Pinpoint the cell where the given text exists, returning its (X, Y) midpoint coordinate. 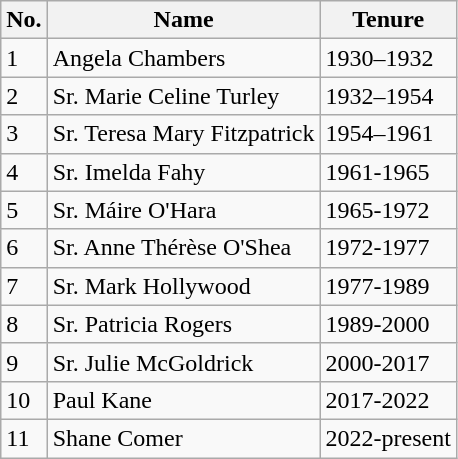
2000-2017 (388, 362)
1965-1972 (388, 210)
2017-2022 (388, 400)
10 (24, 400)
5 (24, 210)
1954–1961 (388, 134)
Sr. Patricia Rogers (184, 324)
Sr. Julie McGoldrick (184, 362)
Paul Kane (184, 400)
1977-1989 (388, 286)
7 (24, 286)
Sr. Imelda Fahy (184, 172)
4 (24, 172)
1989-2000 (388, 324)
9 (24, 362)
11 (24, 438)
Sr. Anne Thérèse O'Shea (184, 248)
2022-present (388, 438)
1 (24, 58)
Shane Comer (184, 438)
2 (24, 96)
1930–1932 (388, 58)
3 (24, 134)
Sr. Marie Celine Turley (184, 96)
Angela Chambers (184, 58)
1972-1977 (388, 248)
Sr. Mark Hollywood (184, 286)
1932–1954 (388, 96)
1961-1965 (388, 172)
No. (24, 20)
Sr. Teresa Mary Fitzpatrick (184, 134)
Sr. Máire O'Hara (184, 210)
6 (24, 248)
8 (24, 324)
Tenure (388, 20)
Name (184, 20)
